Output the (X, Y) coordinate of the center of the cell containing the given text.  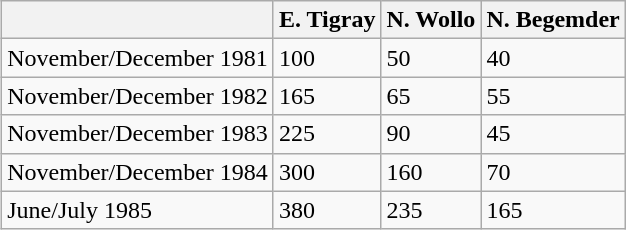
65 (431, 96)
235 (431, 210)
November/December 1983 (138, 134)
45 (553, 134)
E. Tigray (327, 20)
300 (327, 172)
November/December 1981 (138, 58)
N. Wollo (431, 20)
225 (327, 134)
90 (431, 134)
June/July 1985 (138, 210)
40 (553, 58)
November/December 1984 (138, 172)
50 (431, 58)
100 (327, 58)
November/December 1982 (138, 96)
55 (553, 96)
N. Begemder (553, 20)
70 (553, 172)
380 (327, 210)
160 (431, 172)
